Return the [x, y] coordinate for the center point of the cell that contains the specified text.  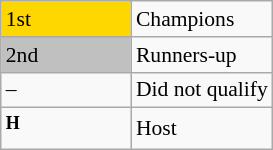
2nd [66, 55]
1st [66, 19]
Host [202, 128]
Champions [202, 19]
– [66, 90]
Did not qualify [202, 90]
Runners-up [202, 55]
H [66, 128]
